Detect which cell encompasses the target text, then output its (X, Y) center coordinate. 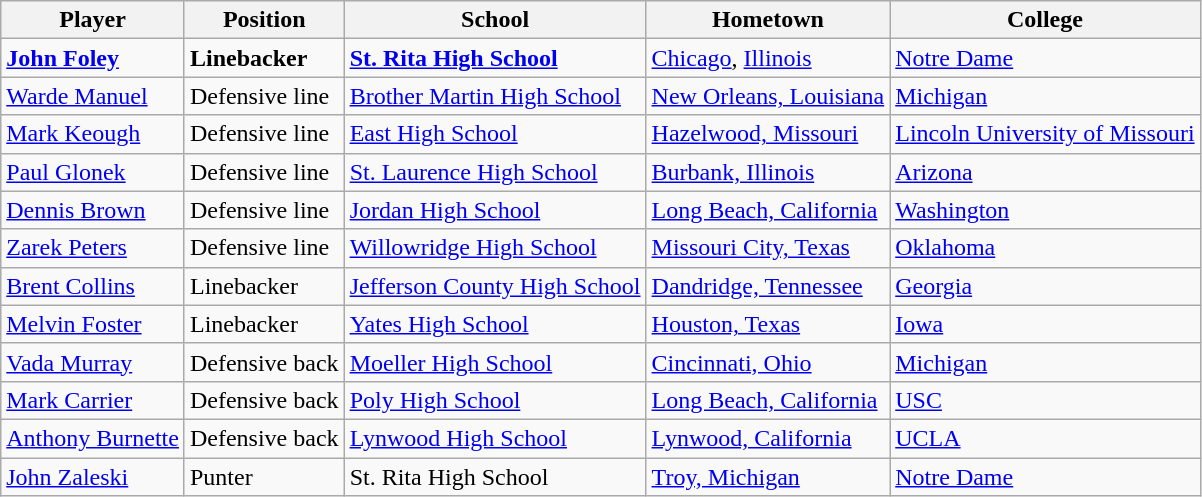
Willowridge High School (495, 248)
East High School (495, 134)
Anthony Burnette (93, 438)
Houston, Texas (768, 324)
Position (264, 20)
Lincoln University of Missouri (1045, 134)
Cincinnati, Ohio (768, 362)
Chicago, Illinois (768, 58)
John Zaleski (93, 477)
Mark Carrier (93, 400)
Melvin Foster (93, 324)
College (1045, 20)
Dennis Brown (93, 210)
St. Laurence High School (495, 172)
New Orleans, Louisiana (768, 96)
Iowa (1045, 324)
Oklahoma (1045, 248)
Dandridge, Tennessee (768, 286)
Hazelwood, Missouri (768, 134)
Brother Martin High School (495, 96)
Vada Murray (93, 362)
School (495, 20)
Poly High School (495, 400)
Jefferson County High School (495, 286)
Washington (1045, 210)
Zarek Peters (93, 248)
John Foley (93, 58)
Yates High School (495, 324)
Hometown (768, 20)
Punter (264, 477)
Player (93, 20)
Troy, Michigan (768, 477)
Georgia (1045, 286)
Arizona (1045, 172)
Missouri City, Texas (768, 248)
Moeller High School (495, 362)
Jordan High School (495, 210)
Brent Collins (93, 286)
Lynwood High School (495, 438)
Burbank, Illinois (768, 172)
Warde Manuel (93, 96)
Mark Keough (93, 134)
UCLA (1045, 438)
Lynwood, California (768, 438)
Paul Glonek (93, 172)
USC (1045, 400)
